For the text-containing cell, return its midpoint in (x, y) coordinate format. 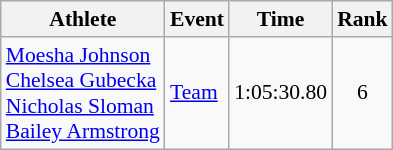
1:05:30.80 (280, 93)
Athlete (83, 19)
Team (197, 93)
Event (197, 19)
Rank (362, 19)
Time (280, 19)
6 (362, 93)
Moesha JohnsonChelsea GubeckaNicholas SlomanBailey Armstrong (83, 93)
